Capture the cell that displays the provided text and extract its (x, y) central coordinate. 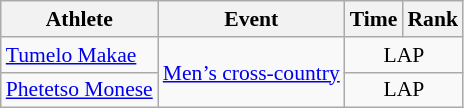
Athlete (80, 19)
Phetetso Monese (80, 90)
Men’s cross-country (252, 72)
Tumelo Makae (80, 55)
Rank (432, 19)
Event (252, 19)
Time (374, 19)
